Locate the cell with the specified text and output its [x, y] center coordinate. 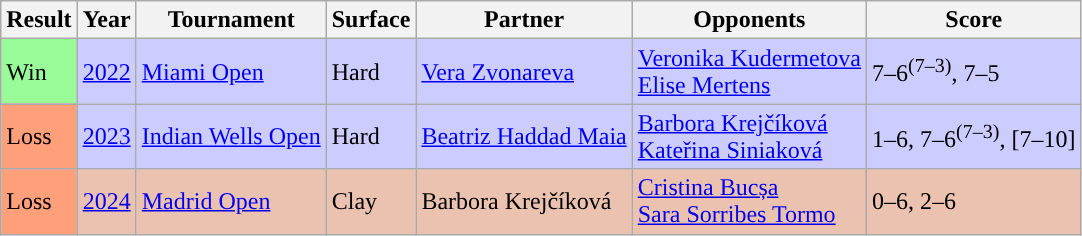
1–6, 7–6(7–3), [7–10] [974, 136]
2024 [106, 202]
Cristina Bucșa Sara Sorribes Tormo [749, 202]
0–6, 2–6 [974, 202]
Veronika Kudermetova Elise Mertens [749, 72]
Year [106, 20]
Barbora Krejčíková Kateřina Siniaková [749, 136]
2023 [106, 136]
Madrid Open [231, 202]
Result [39, 20]
7–6(7–3), 7–5 [974, 72]
Win [39, 72]
Partner [524, 20]
Opponents [749, 20]
Score [974, 20]
2022 [106, 72]
Barbora Krejčíková [524, 202]
Beatriz Haddad Maia [524, 136]
Miami Open [231, 72]
Clay [371, 202]
Surface [371, 20]
Indian Wells Open [231, 136]
Tournament [231, 20]
Vera Zvonareva [524, 72]
